Provide the [x, y] coordinate of the cell's center where the given text is located.  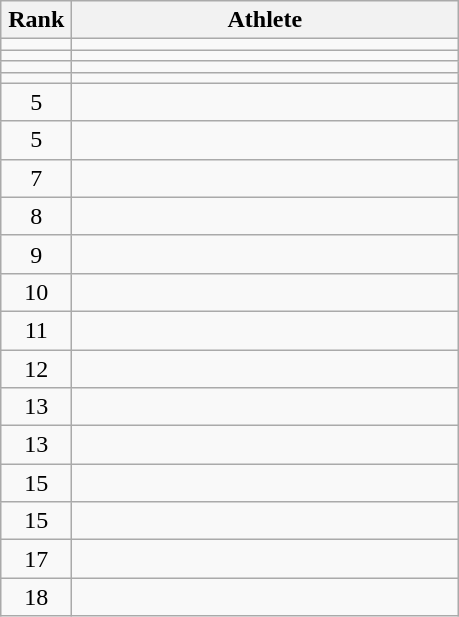
7 [36, 178]
Rank [36, 20]
11 [36, 330]
8 [36, 216]
17 [36, 559]
Athlete [265, 20]
10 [36, 292]
9 [36, 254]
18 [36, 597]
12 [36, 369]
